Extract the (x, y) coordinate from the center of the cell holding the provided text.  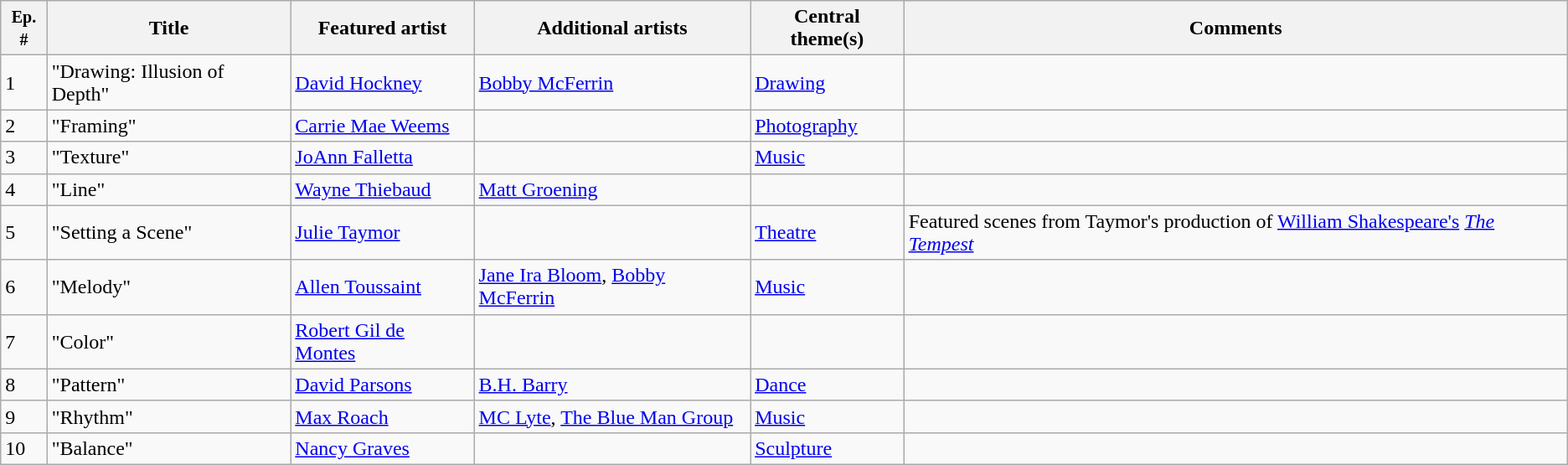
David Parsons (382, 385)
Drawing (828, 82)
"Framing" (169, 126)
B.H. Barry (612, 385)
5 (23, 233)
8 (23, 385)
"Melody" (169, 287)
4 (23, 189)
Ep. # (23, 28)
Featured artist (382, 28)
Matt Groening (612, 189)
6 (23, 287)
Photography (828, 126)
Jane Ira Bloom, Bobby McFerrin (612, 287)
Additional artists (612, 28)
"Drawing: Illusion of Depth" (169, 82)
"Setting a Scene" (169, 233)
Theatre (828, 233)
Dance (828, 385)
Robert Gil de Montes (382, 342)
3 (23, 158)
Bobby McFerrin (612, 82)
"Texture" (169, 158)
Title (169, 28)
Carrie Mae Weems (382, 126)
10 (23, 448)
"Color" (169, 342)
"Rhythm" (169, 416)
1 (23, 82)
"Balance" (169, 448)
2 (23, 126)
David Hockney (382, 82)
"Line" (169, 189)
JoAnn Falletta (382, 158)
9 (23, 416)
Comments (1235, 28)
MC Lyte, The Blue Man Group (612, 416)
Julie Taymor (382, 233)
Nancy Graves (382, 448)
7 (23, 342)
"Pattern" (169, 385)
Featured scenes from Taymor's production of William Shakespeare's The Tempest (1235, 233)
Max Roach (382, 416)
Central theme(s) (828, 28)
Wayne Thiebaud (382, 189)
Sculpture (828, 448)
Allen Toussaint (382, 287)
